From the cell containing the given text, extract its center point as [X, Y] coordinate. 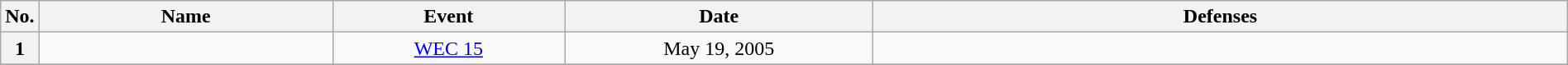
Event [448, 17]
1 [20, 48]
No. [20, 17]
Date [718, 17]
Defenses [1221, 17]
WEC 15 [448, 48]
Name [185, 17]
May 19, 2005 [718, 48]
